Return the [x, y] coordinate for the center point of the cell that contains the specified text.  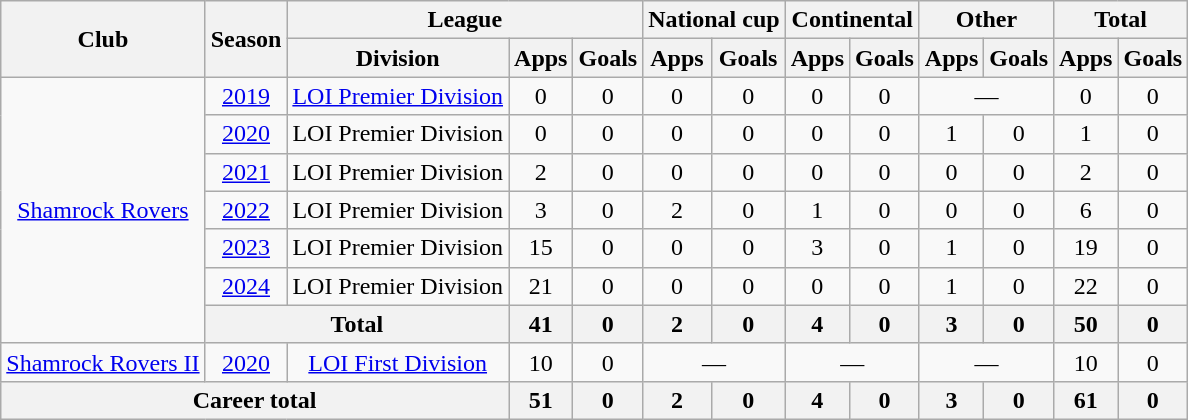
50 [1086, 324]
51 [541, 400]
21 [541, 286]
Shamrock Rovers II [103, 362]
15 [541, 248]
22 [1086, 286]
National cup [714, 20]
Career total [255, 400]
2021 [246, 172]
Continental [852, 20]
Division [398, 58]
19 [1086, 248]
6 [1086, 210]
2022 [246, 210]
Club [103, 39]
2024 [246, 286]
LOI First Division [398, 362]
League [465, 20]
61 [1086, 400]
2023 [246, 248]
41 [541, 324]
2019 [246, 96]
Other [986, 20]
Shamrock Rovers [103, 210]
Season [246, 39]
